Capture the cell that displays the provided text and extract its (x, y) central coordinate. 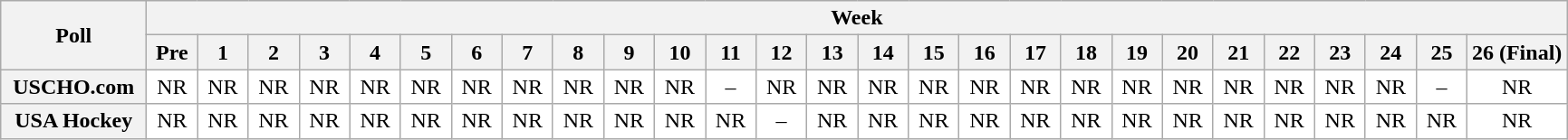
14 (883, 52)
21 (1238, 52)
2 (274, 52)
Pre (172, 52)
24 (1390, 52)
18 (1086, 52)
1 (223, 52)
23 (1340, 52)
8 (578, 52)
15 (934, 52)
9 (629, 52)
3 (324, 52)
12 (782, 52)
11 (730, 52)
22 (1289, 52)
USCHO.com (74, 87)
13 (832, 52)
25 (1441, 52)
5 (426, 52)
4 (375, 52)
20 (1188, 52)
USA Hockey (74, 121)
Poll (74, 35)
7 (527, 52)
17 (1035, 52)
16 (985, 52)
19 (1137, 52)
Week (857, 18)
26 (Final) (1516, 52)
6 (476, 52)
10 (679, 52)
